Scan for the cell matching the given text and deliver its [X, Y] coordinate at center. 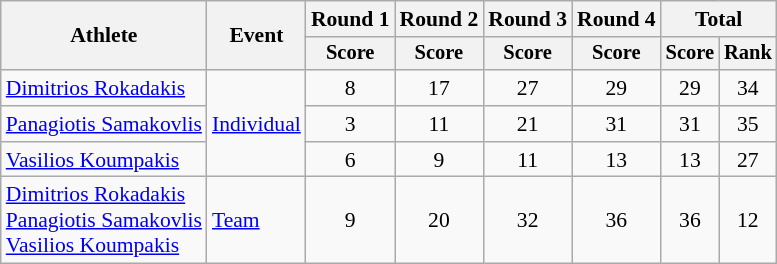
6 [350, 160]
32 [528, 220]
Panagiotis Samakovlis [104, 124]
Event [256, 36]
Vasilios Koumpakis [104, 160]
Round 1 [350, 19]
3 [350, 124]
Dimitrios RokadakisPanagiotis SamakovlisVasilios Koumpakis [104, 220]
8 [350, 88]
Round 2 [440, 19]
Athlete [104, 36]
12 [748, 220]
20 [440, 220]
35 [748, 124]
Round 3 [528, 19]
Dimitrios Rokadakis [104, 88]
17 [440, 88]
Team [256, 220]
21 [528, 124]
Individual [256, 124]
Rank [748, 54]
Total [719, 19]
34 [748, 88]
Round 4 [616, 19]
